Detect which cell encompasses the target text, then output its (x, y) center coordinate. 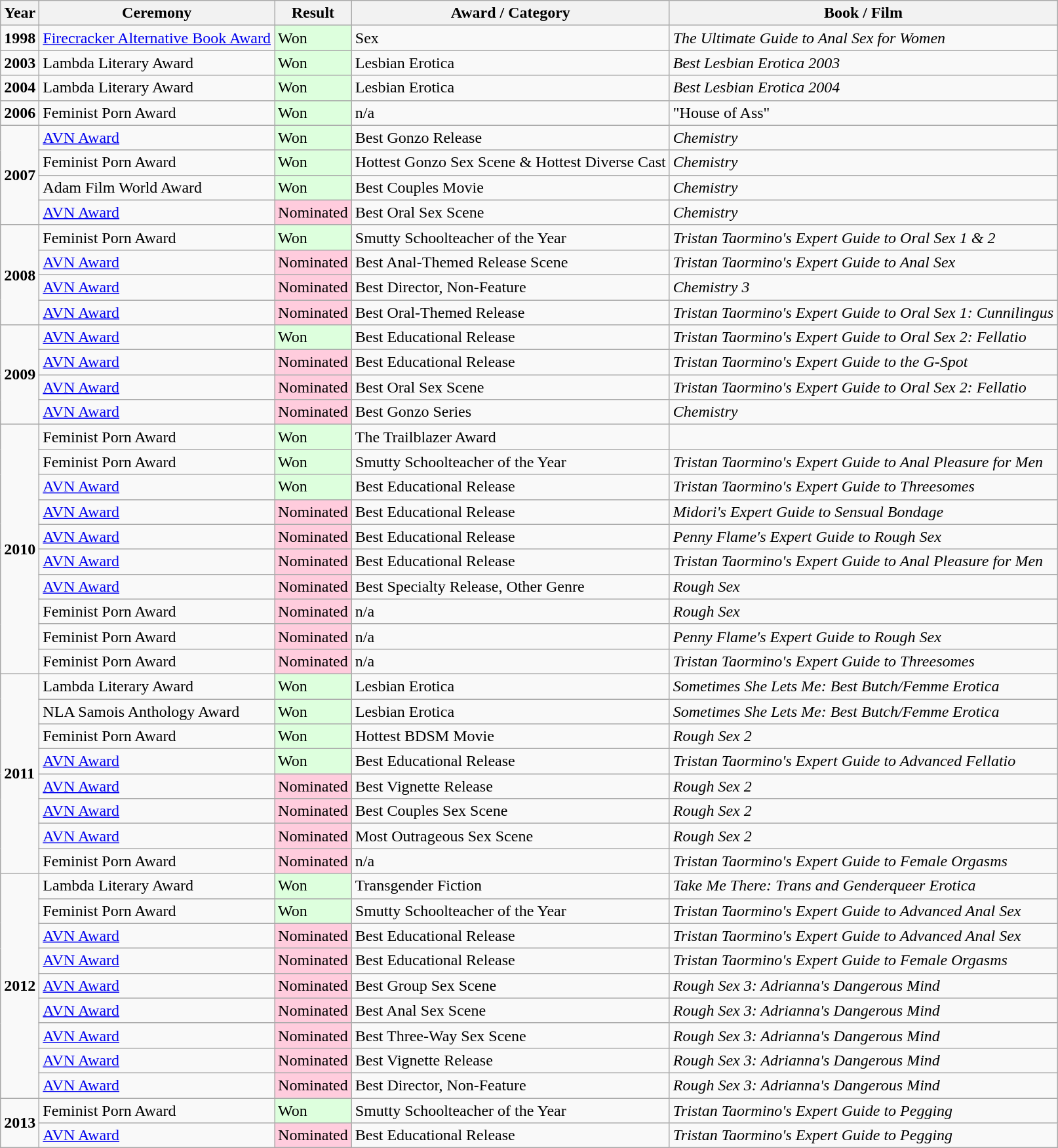
Tristan Taormino's Expert Guide to Advanced Fellatio (863, 761)
Best Group Sex Scene (510, 985)
Best Three-Way Sex Scene (510, 1035)
Midori's Expert Guide to Sensual Bondage (863, 512)
Tristan Taormino's Expert Guide to Anal Sex (863, 262)
1998 (20, 38)
The Ultimate Guide to Anal Sex for Women (863, 38)
Hottest Gonzo Sex Scene & Hottest Diverse Cast (510, 163)
Tristan Taormino's Expert Guide to Oral Sex 1: Cunnilingus (863, 313)
2007 (20, 175)
Best Anal-Themed Release Scene (510, 262)
Firecracker Alternative Book Award (157, 38)
Result (313, 13)
Ceremony (157, 13)
Award / Category (510, 13)
2006 (20, 113)
Transgender Fiction (510, 886)
Chemistry 3 (863, 287)
"House of Ass" (863, 113)
Best Gonzo Series (510, 412)
Best Couples Sex Scene (510, 811)
Sex (510, 38)
2013 (20, 1123)
2003 (20, 63)
Year (20, 13)
Best Anal Sex Scene (510, 1010)
Tristan Taormino's Expert Guide to the G-Spot (863, 362)
2011 (20, 773)
NLA Samois Anthology Award (157, 711)
The Trailblazer Award (510, 437)
Best Gonzo Release (510, 138)
Best Lesbian Erotica 2003 (863, 63)
Adam Film World Award (157, 187)
2004 (20, 88)
Tristan Taormino's Expert Guide to Oral Sex 1 & 2 (863, 237)
2009 (20, 375)
Best Couples Movie (510, 187)
2008 (20, 275)
Book / Film (863, 13)
Best Oral-Themed Release (510, 313)
2012 (20, 985)
Hottest BDSM Movie (510, 737)
Take Me There: Trans and Genderqueer Erotica (863, 886)
Most Outrageous Sex Scene (510, 836)
2010 (20, 549)
Best Specialty Release, Other Genre (510, 586)
Best Lesbian Erotica 2004 (863, 88)
